Return [x, y] of the center of cell containing provided text 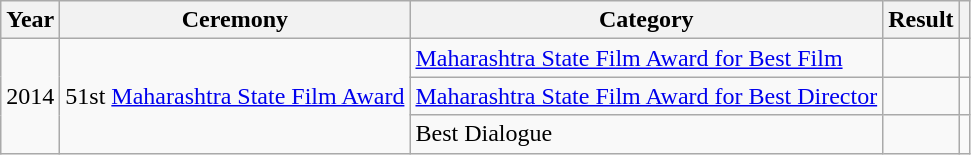
Year [30, 20]
51st Maharashtra State Film Award [235, 96]
Category [646, 20]
Maharashtra State Film Award for Best Film [646, 58]
Maharashtra State Film Award for Best Director [646, 96]
2014 [30, 96]
Ceremony [235, 20]
Result [921, 20]
Best Dialogue [646, 134]
